Pinpoint the cell where the given text exists, returning its [X, Y] midpoint coordinate. 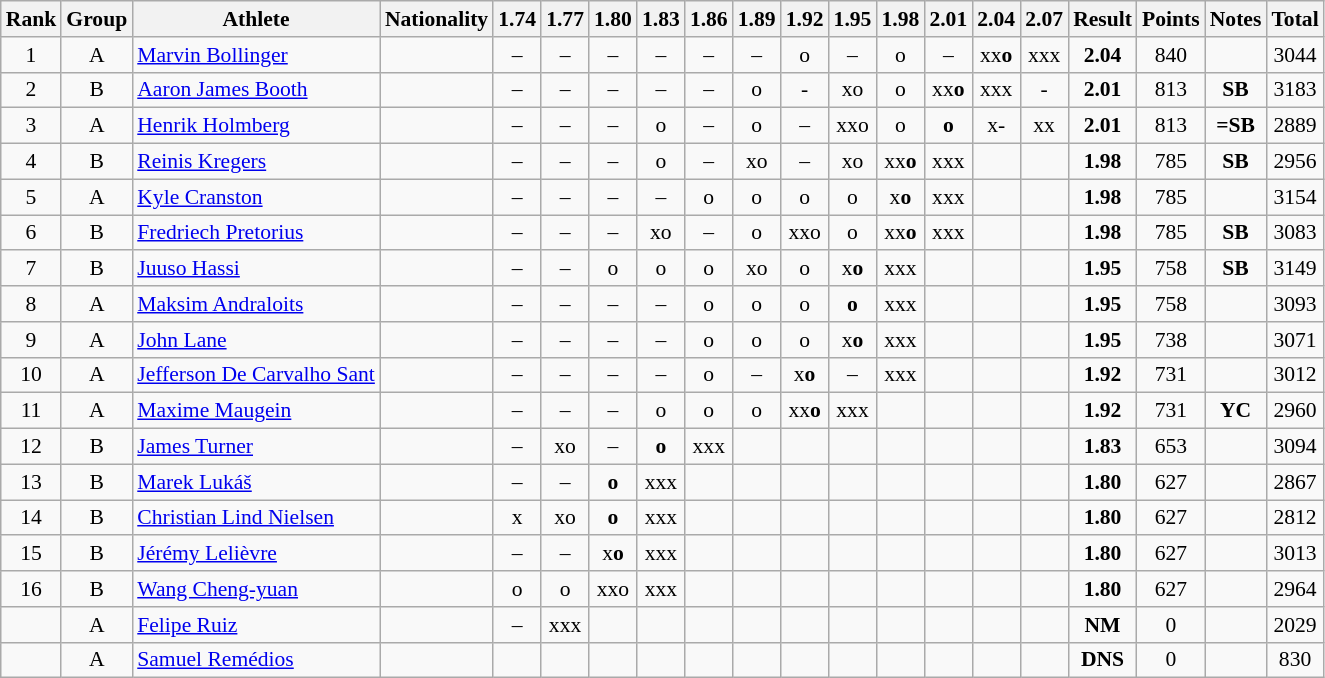
738 [1171, 340]
10 [32, 375]
2867 [1294, 482]
John Lane [256, 340]
Maksim Andraloits [256, 304]
Wang Cheng-yuan [256, 589]
Group [96, 19]
Jérémy Lelièvre [256, 554]
Result [1102, 19]
1.74 [517, 19]
YC [1236, 411]
x [517, 518]
Juuso Hassi [256, 269]
Marvin Bollinger [256, 55]
15 [32, 554]
2956 [1294, 162]
Felipe Ruiz [256, 625]
Nationality [436, 19]
Total [1294, 19]
Henrik Holmberg [256, 126]
14 [32, 518]
1.77 [565, 19]
8 [32, 304]
3044 [1294, 55]
Notes [1236, 19]
3094 [1294, 447]
840 [1171, 55]
3149 [1294, 269]
NM [1102, 625]
11 [32, 411]
Jefferson De Carvalho Sant [256, 375]
12 [32, 447]
1 [32, 55]
1.89 [757, 19]
653 [1171, 447]
2964 [1294, 589]
2 [32, 90]
DNS [1102, 660]
3183 [1294, 90]
Samuel Remédios [256, 660]
Points [1171, 19]
x- [996, 126]
830 [1294, 660]
3093 [1294, 304]
5 [32, 197]
Christian Lind Nielsen [256, 518]
3013 [1294, 554]
xx [1044, 126]
3071 [1294, 340]
Reinis Kregers [256, 162]
9 [32, 340]
16 [32, 589]
Marek Lukáš [256, 482]
7 [32, 269]
4 [32, 162]
Fredriech Pretorius [256, 233]
Maxime Maugein [256, 411]
Rank [32, 19]
2812 [1294, 518]
2029 [1294, 625]
1.86 [709, 19]
2889 [1294, 126]
3 [32, 126]
3012 [1294, 375]
2960 [1294, 411]
Aaron James Booth [256, 90]
3083 [1294, 233]
James Turner [256, 447]
6 [32, 233]
Athlete [256, 19]
2.07 [1044, 19]
=SB [1236, 126]
3154 [1294, 197]
13 [32, 482]
Kyle Cranston [256, 197]
